Scan for the cell matching the given text and deliver its (X, Y) coordinate at center. 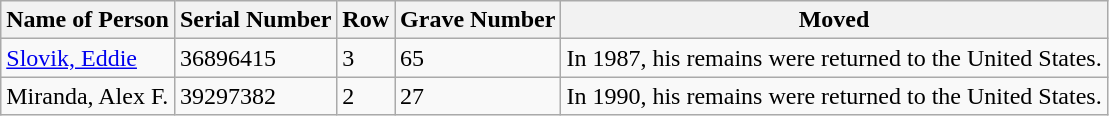
Name of Person (88, 20)
Row (366, 20)
65 (478, 58)
Slovik, Eddie (88, 58)
In 1990, his remains were returned to the United States. (834, 96)
3 (366, 58)
2 (366, 96)
Serial Number (255, 20)
27 (478, 96)
Moved (834, 20)
36896415 (255, 58)
Miranda, Alex F. (88, 96)
In 1987, his remains were returned to the United States. (834, 58)
39297382 (255, 96)
Grave Number (478, 20)
